Search for the cell housing the specified text and yield its (X, Y) center coordinate. 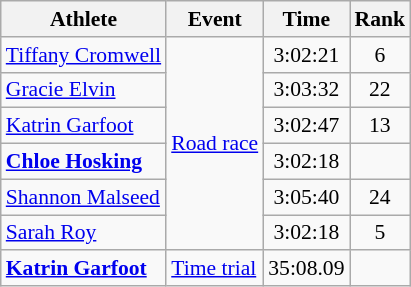
Shannon Malseed (84, 197)
Road race (214, 144)
6 (380, 55)
Gracie Elvin (84, 90)
Chloe Hosking (84, 162)
Rank (380, 19)
3:03:32 (306, 90)
35:08.09 (306, 269)
Time trial (214, 269)
5 (380, 233)
Time (306, 19)
24 (380, 197)
3:05:40 (306, 197)
22 (380, 90)
13 (380, 126)
3:02:21 (306, 55)
Event (214, 19)
Sarah Roy (84, 233)
3:02:47 (306, 126)
Athlete (84, 19)
Tiffany Cromwell (84, 55)
